Scan for the cell matching the given text and deliver its [x, y] coordinate at center. 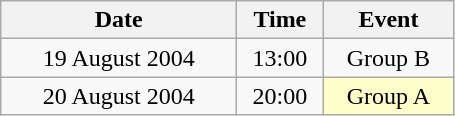
Group A [388, 96]
19 August 2004 [119, 58]
Date [119, 20]
20:00 [280, 96]
Event [388, 20]
Time [280, 20]
Group B [388, 58]
13:00 [280, 58]
20 August 2004 [119, 96]
